Capture the cell that displays the provided text and extract its [x, y] central coordinate. 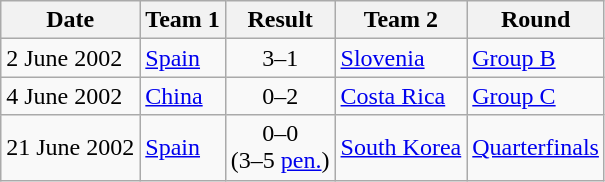
Group C [536, 96]
Round [536, 20]
3–1 [280, 58]
Costa Rica [401, 96]
Slovenia [401, 58]
Group B [536, 58]
Result [280, 20]
Quarterfinals [536, 148]
21 June 2002 [70, 148]
China [183, 96]
0–2 [280, 96]
0–0 (3–5 pen.) [280, 148]
Team 2 [401, 20]
2 June 2002 [70, 58]
South Korea [401, 148]
Team 1 [183, 20]
4 June 2002 [70, 96]
Date [70, 20]
